Extract the (X, Y) coordinate from the center of the cell holding the provided text.  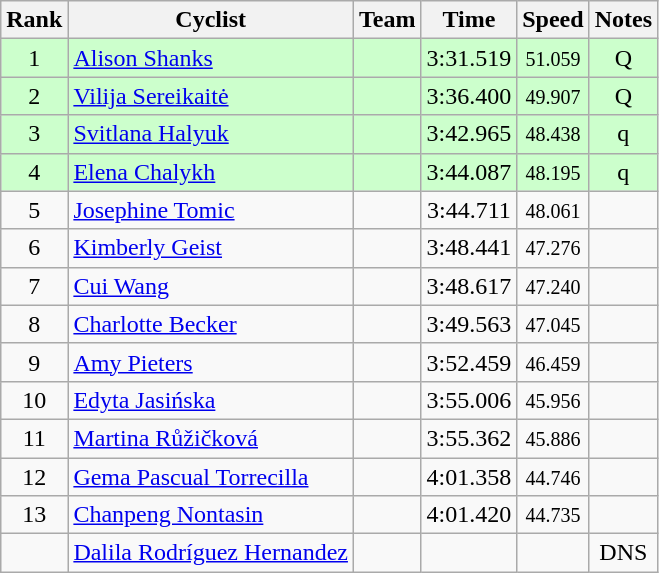
3:48.441 (469, 248)
4:01.420 (469, 515)
3:48.617 (469, 286)
48.438 (553, 134)
45.886 (553, 438)
3:49.563 (469, 324)
Kimberly Geist (211, 248)
Svitlana Halyuk (211, 134)
Team (387, 20)
Chanpeng Nontasin (211, 515)
5 (34, 210)
DNS (623, 553)
51.059 (553, 58)
46.459 (553, 362)
4 (34, 172)
Martina Růžičková (211, 438)
48.195 (553, 172)
10 (34, 400)
3:44.711 (469, 210)
3:36.400 (469, 96)
12 (34, 477)
49.907 (553, 96)
7 (34, 286)
44.735 (553, 515)
Notes (623, 20)
Alison Shanks (211, 58)
Charlotte Becker (211, 324)
3:52.459 (469, 362)
Gema Pascual Torrecilla (211, 477)
47.045 (553, 324)
Time (469, 20)
Speed (553, 20)
3:55.362 (469, 438)
9 (34, 362)
44.746 (553, 477)
Edyta Jasińska (211, 400)
Amy Pieters (211, 362)
3:55.006 (469, 400)
11 (34, 438)
3:44.087 (469, 172)
Josephine Tomic (211, 210)
6 (34, 248)
3 (34, 134)
4:01.358 (469, 477)
3:31.519 (469, 58)
1 (34, 58)
3:42.965 (469, 134)
Cyclist (211, 20)
2 (34, 96)
48.061 (553, 210)
Rank (34, 20)
47.276 (553, 248)
Vilija Sereikaitė (211, 96)
13 (34, 515)
47.240 (553, 286)
Cui Wang (211, 286)
45.956 (553, 400)
Dalila Rodríguez Hernandez (211, 553)
8 (34, 324)
Elena Chalykh (211, 172)
